Return (x, y) of the center of cell containing provided text 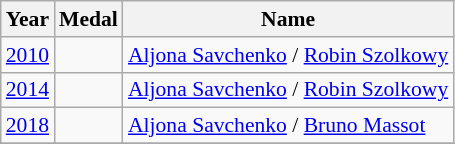
2010 (28, 55)
Name (288, 19)
Medal (88, 19)
2018 (28, 126)
Aljona Savchenko / Bruno Massot (288, 126)
2014 (28, 90)
Year (28, 19)
